Extract the (X, Y) coordinate from the center of the cell holding the provided text.  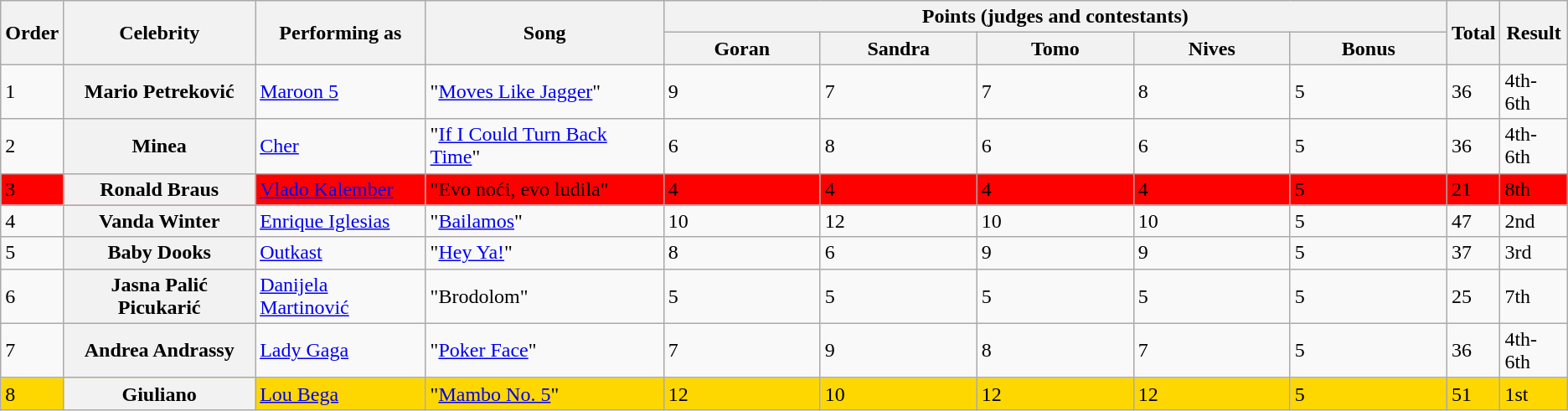
1st (1534, 393)
"Evo noći, evo ludila" (544, 189)
Goran (742, 49)
Jasna Palić Picukarić (159, 296)
Vlado Kalember (340, 189)
Danijela Martinović (340, 296)
Song (544, 33)
Celebrity (159, 33)
3 (32, 189)
25 (1473, 296)
Result (1534, 33)
"Poker Face" (544, 350)
"If I Could Turn Back Time" (544, 146)
2 (32, 146)
37 (1473, 253)
"Bailamos" (544, 221)
"Mambo No. 5" (544, 393)
Bonus (1369, 49)
7th (1534, 296)
Minea (159, 146)
1 (32, 92)
Cher (340, 146)
Baby Dooks (159, 253)
Ronald Braus (159, 189)
"Hey Ya!" (544, 253)
Lady Gaga (340, 350)
Points (judges and contestants) (1055, 17)
3rd (1534, 253)
"Brodolom" (544, 296)
Total (1473, 33)
2nd (1534, 221)
Outkast (340, 253)
Enrique Iglesias (340, 221)
8th (1534, 189)
Sandra (898, 49)
21 (1473, 189)
Mario Petreković (159, 92)
Giuliano (159, 393)
Vanda Winter (159, 221)
47 (1473, 221)
Performing as (340, 33)
Andrea Andrassy (159, 350)
Nives (1211, 49)
"Moves Like Jagger" (544, 92)
Tomo (1055, 49)
51 (1473, 393)
Maroon 5 (340, 92)
Order (32, 33)
Lou Bega (340, 393)
